Determine the (x, y) coordinate at the center of the cell enclosing the given text.  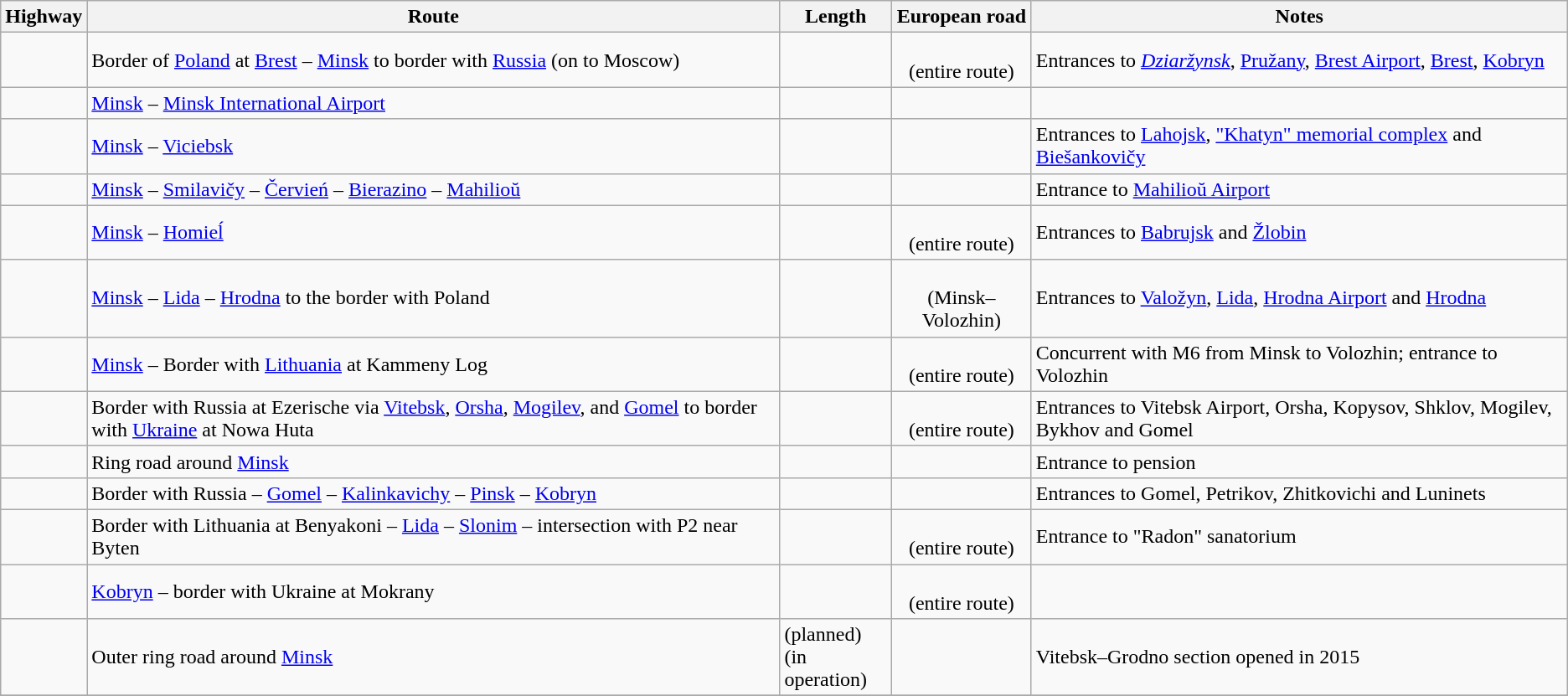
Entrance to pension (1299, 461)
Border with Lithuania at Benyakoni – Lida – Slonim – intersection with P2 near Byten (434, 536)
Minsk – Lida – Hrodna to the border with Poland (434, 298)
Minsk – Border with Lithuania at Kammeny Log (434, 363)
Entrance to "Radon" sanatorium (1299, 536)
Minsk – Homieĺ (434, 233)
Route (434, 17)
Border with Russia at Ezerische via Vitebsk, Orsha, Mogilev, and Gomel to border with Ukraine at Nowa Huta (434, 419)
Entrances to Lahojsk, "Khatyn" memorial complex and Biešankovičy (1299, 146)
Minsk – Viciebsk (434, 146)
(planned) (in operation) (836, 657)
Entrances to Babrujsk and Žlobin (1299, 233)
Outer ring road around Minsk (434, 657)
Entrances to Dziaržynsk, Pružany, Brest Airport, Brest, Kobryn (1299, 60)
Concurrent with M6 from Minsk to Volozhin; entrance to Volozhin (1299, 363)
European road (962, 17)
Highway (44, 17)
Kobryn – border with Ukraine at Mokrany (434, 591)
Entrances to Valožyn, Lida, Hrodna Airport and Hrodna (1299, 298)
Minsk – Smilavičy – Červień – Bierazino – Mahilioŭ (434, 189)
Border of Poland at Brest – Minsk to border with Russia (on to Moscow) (434, 60)
Border with Russia – Gomel – Kalinkavichy – Pinsk – Kobryn (434, 493)
(Minsk–Volozhin) (962, 298)
Length (836, 17)
Entrances to Vitebsk Airport, Orsha, Kopysov, Shklov, Mogilev, Bykhov and Gomel (1299, 419)
Ring road around Minsk (434, 461)
Notes (1299, 17)
Entrance to Mahilioŭ Airport (1299, 189)
Vitebsk–Grodno section opened in 2015 (1299, 657)
Entrances to Gomel, Petrikov, Zhitkovichi and Luninets (1299, 493)
Minsk – Minsk International Airport (434, 103)
